Detect which cell encompasses the target text, then output its (X, Y) center coordinate. 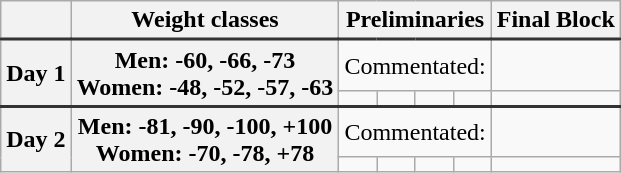
Men: -81, -90, -100, +100Women: -70, -78, +78 (205, 139)
Men: -60, -66, -73Women: -48, -52, -57, -63 (205, 74)
Final Block (556, 20)
Day 2 (36, 139)
Preliminaries (415, 20)
Day 1 (36, 74)
Weight classes (205, 20)
